Detect which cell encompasses the target text, then output its (x, y) center coordinate. 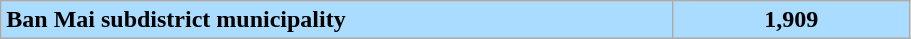
1,909 (791, 20)
Ban Mai subdistrict municipality (337, 20)
